Identify which cell holds the provided text, then report its [X, Y] central coordinate. 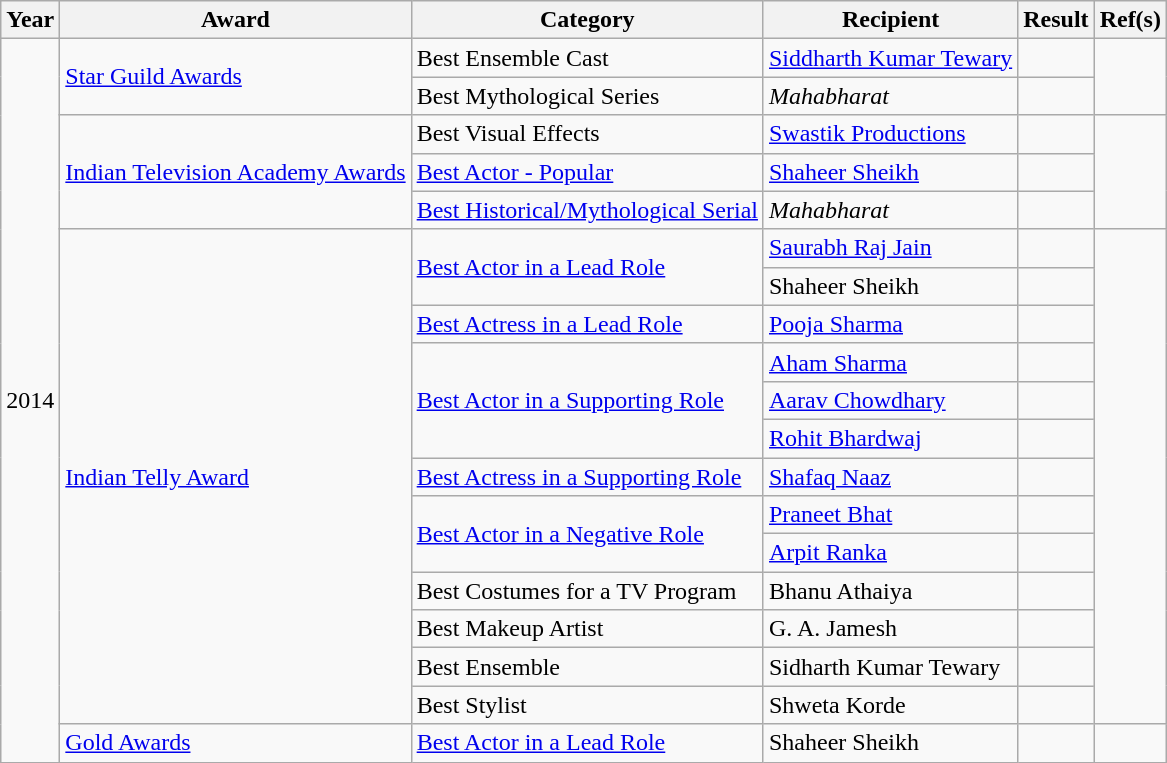
Best Mythological Series [587, 96]
Best Historical/Mythological Serial [587, 210]
Best Ensemble Cast [587, 58]
Best Actress in a Lead Role [587, 324]
Saurabh Raj Jain [890, 248]
Best Makeup Artist [587, 629]
Shweta Korde [890, 705]
Indian Television Academy Awards [236, 172]
Star Guild Awards [236, 77]
Pooja Sharma [890, 324]
G. A. Jamesh [890, 629]
Indian Telly Award [236, 476]
Swastik Productions [890, 134]
Best Visual Effects [587, 134]
Best Actor - Popular [587, 172]
Praneet Bhat [890, 515]
Best Stylist [587, 705]
Bhanu Athaiya [890, 591]
Best Actor in a Negative Role [587, 534]
Siddharth Kumar Tewary [890, 58]
Best Actor in a Supporting Role [587, 400]
Sidharth Kumar Tewary [890, 667]
Result [1056, 20]
Year [30, 20]
2014 [30, 400]
Award [236, 20]
Best Ensemble [587, 667]
Gold Awards [236, 743]
Aarav Chowdhary [890, 400]
Arpit Ranka [890, 553]
Aham Sharma [890, 362]
Best Costumes for a TV Program [587, 591]
Category [587, 20]
Best Actress in a Supporting Role [587, 477]
Ref(s) [1130, 20]
Shafaq Naaz [890, 477]
Recipient [890, 20]
Rohit Bhardwaj [890, 438]
